For the text-containing cell, return its midpoint in [X, Y] coordinate format. 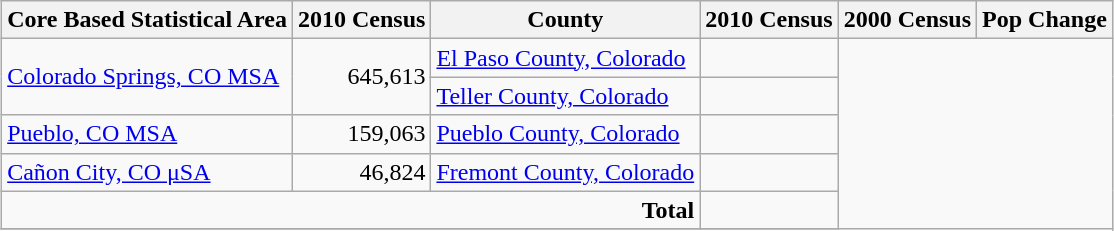
El Paso County, Colorado [566, 58]
Core Based Statistical Area [148, 20]
Pueblo, CO MSA [148, 134]
46,824 [361, 172]
Teller County, Colorado [566, 96]
Cañon City, CO μSA [148, 172]
Fremont County, Colorado [566, 172]
Total [351, 210]
County [566, 20]
645,613 [361, 77]
2000 Census [907, 20]
Pop Change [1045, 20]
Colorado Springs, CO MSA [148, 77]
159,063 [361, 134]
Pueblo County, Colorado [566, 134]
